From the cell containing the given text, extract its center point as [X, Y] coordinate. 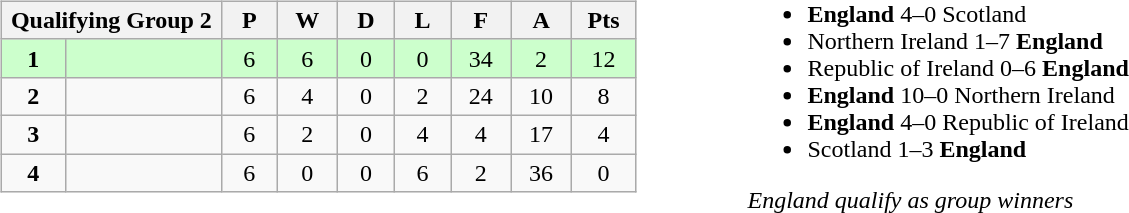
D [366, 20]
8 [603, 96]
36 [541, 173]
10 [541, 96]
Pts [603, 20]
24 [481, 96]
17 [541, 134]
L [422, 20]
12 [603, 58]
F [481, 20]
34 [481, 58]
1 [33, 58]
A [541, 20]
3 [33, 134]
Qualifying Group 2 [111, 20]
P [250, 20]
W [307, 20]
